Return [x, y] of the center of cell containing provided text 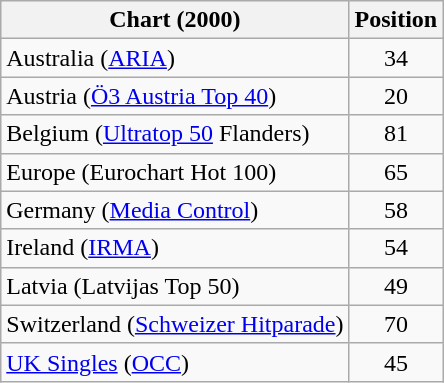
45 [396, 362]
Position [396, 20]
20 [396, 96]
UK Singles (OCC) [175, 362]
Europe (Eurochart Hot 100) [175, 172]
65 [396, 172]
Switzerland (Schweizer Hitparade) [175, 324]
Austria (Ö3 Austria Top 40) [175, 96]
Chart (2000) [175, 20]
Latvia (Latvijas Top 50) [175, 286]
54 [396, 248]
Belgium (Ultratop 50 Flanders) [175, 134]
81 [396, 134]
Ireland (IRMA) [175, 248]
Germany (Media Control) [175, 210]
49 [396, 286]
Australia (ARIA) [175, 58]
58 [396, 210]
70 [396, 324]
34 [396, 58]
